Pinpoint the cell where the given text exists, returning its (x, y) midpoint coordinate. 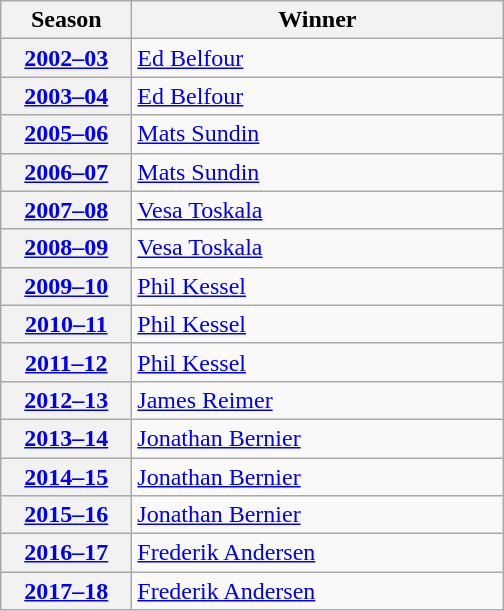
2013–14 (66, 438)
2007–08 (66, 210)
2005–06 (66, 134)
Winner (318, 20)
James Reimer (318, 400)
2016–17 (66, 553)
2002–03 (66, 58)
2009–10 (66, 286)
2006–07 (66, 172)
2008–09 (66, 248)
2010–11 (66, 324)
Season (66, 20)
2014–15 (66, 477)
2017–18 (66, 591)
2011–12 (66, 362)
2015–16 (66, 515)
2003–04 (66, 96)
2012–13 (66, 400)
